Detect which cell encompasses the target text, then output its (X, Y) center coordinate. 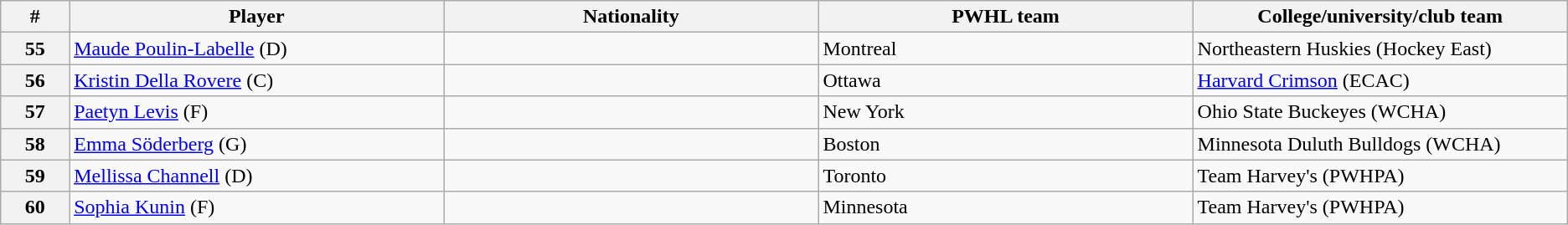
Maude Poulin-Labelle (D) (256, 49)
Toronto (1005, 176)
Emma Söderberg (G) (256, 144)
Player (256, 17)
Minnesota Duluth Bulldogs (WCHA) (1380, 144)
Boston (1005, 144)
PWHL team (1005, 17)
Northeastern Huskies (Hockey East) (1380, 49)
59 (35, 176)
Harvard Crimson (ECAC) (1380, 80)
Ottawa (1005, 80)
Mellissa Channell (D) (256, 176)
55 (35, 49)
56 (35, 80)
Ohio State Buckeyes (WCHA) (1380, 112)
New York (1005, 112)
57 (35, 112)
Kristin Della Rovere (C) (256, 80)
Sophia Kunin (F) (256, 207)
Paetyn Levis (F) (256, 112)
# (35, 17)
Minnesota (1005, 207)
Nationality (632, 17)
College/university/club team (1380, 17)
60 (35, 207)
Montreal (1005, 49)
58 (35, 144)
